From the cell containing the given text, extract its center point as [x, y] coordinate. 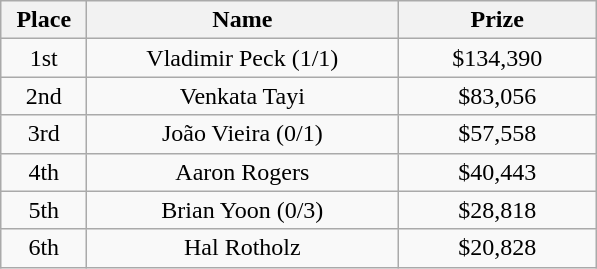
$40,443 [498, 172]
$83,056 [498, 96]
Venkata Tayi [242, 96]
4th [44, 172]
6th [44, 248]
3rd [44, 134]
5th [44, 210]
$20,828 [498, 248]
Vladimir Peck (1/1) [242, 58]
2nd [44, 96]
Prize [498, 20]
Name [242, 20]
$57,558 [498, 134]
$28,818 [498, 210]
$134,390 [498, 58]
João Vieira (0/1) [242, 134]
Aaron Rogers [242, 172]
Brian Yoon (0/3) [242, 210]
1st [44, 58]
Place [44, 20]
Hal Rotholz [242, 248]
